Search for the cell housing the specified text and yield its (x, y) center coordinate. 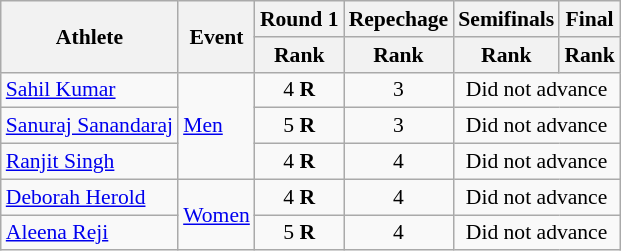
Round 1 (300, 19)
Sanuraj Sanandaraj (90, 126)
Event (216, 36)
Ranjit Singh (90, 162)
Sahil Kumar (90, 90)
Semifinals (506, 19)
Women (216, 214)
Aleena Reji (90, 233)
Repechage (399, 19)
Final (590, 19)
Men (216, 126)
Deborah Herold (90, 197)
Athlete (90, 36)
